Capture the cell that displays the provided text and extract its (X, Y) central coordinate. 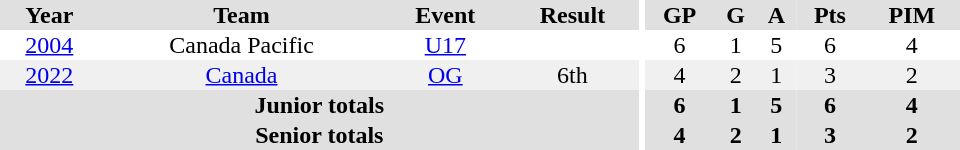
Year (50, 15)
OG (445, 75)
Result (572, 15)
Canada (242, 75)
GP (679, 15)
U17 (445, 45)
PIM (912, 15)
Canada Pacific (242, 45)
6th (572, 75)
2004 (50, 45)
Event (445, 15)
Pts (830, 15)
Team (242, 15)
A (776, 15)
Senior totals (320, 135)
G (736, 15)
Junior totals (320, 105)
2022 (50, 75)
